Return (x, y) of the center of cell containing provided text 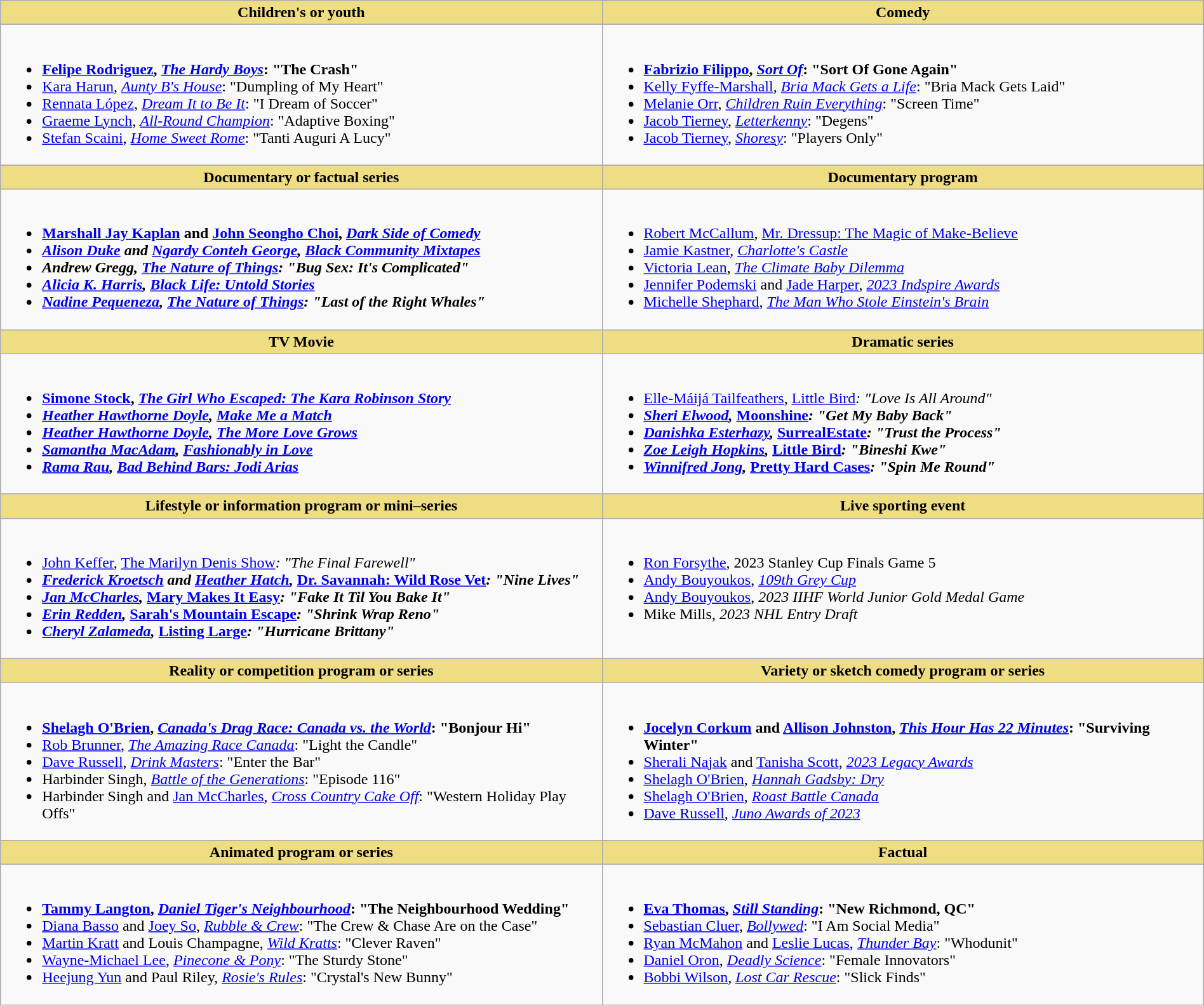
Children's or youth (301, 13)
Lifestyle or information program or mini–series (301, 506)
Dramatic series (903, 342)
Reality or competition program or series (301, 670)
TV Movie (301, 342)
Variety or sketch comedy program or series (903, 670)
Documentary or factual series (301, 177)
Animated program or series (301, 852)
Live sporting event (903, 506)
Factual (903, 852)
Comedy (903, 13)
Documentary program (903, 177)
